Return [x, y] of the center of cell containing provided text 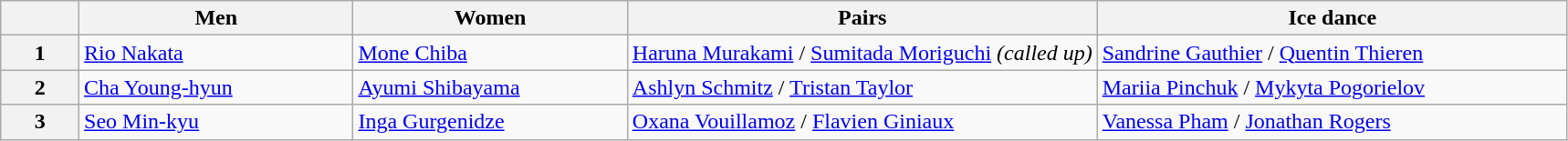
Mone Chiba [490, 53]
Ayumi Shibayama [490, 87]
Ashlyn Schmitz / Tristan Taylor [862, 87]
2 [40, 87]
Oxana Vouillamoz / Flavien Giniaux [862, 122]
Men [216, 18]
Pairs [862, 18]
Ice dance [1333, 18]
Inga Gurgenidze [490, 122]
Haruna Murakami / Sumitada Moriguchi (called up) [862, 53]
Seo Min-kyu [216, 122]
1 [40, 53]
Rio Nakata [216, 53]
Vanessa Pham / Jonathan Rogers [1333, 122]
Sandrine Gauthier / Quentin Thieren [1333, 53]
Mariia Pinchuk / Mykyta Pogorielov [1333, 87]
3 [40, 122]
Cha Young-hyun [216, 87]
Women [490, 18]
